From the cell containing the given text, extract its center point as [x, y] coordinate. 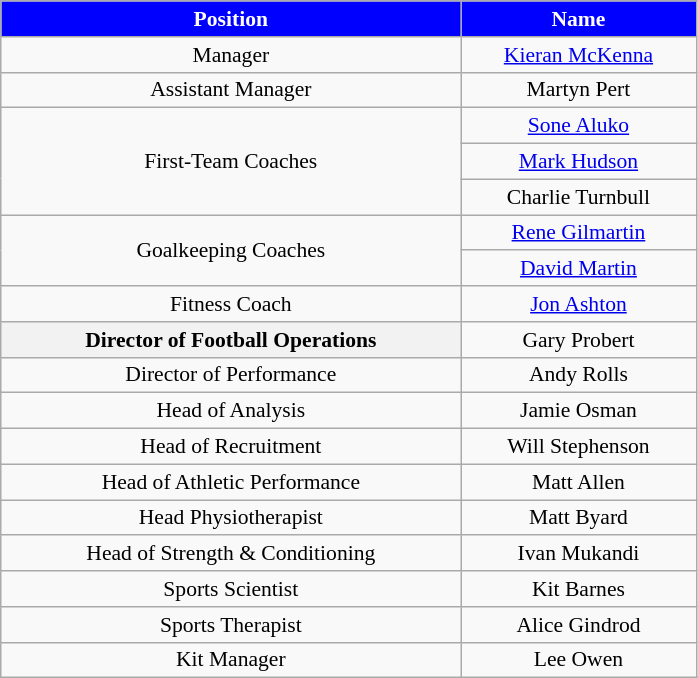
Mark Hudson [578, 162]
Matt Allen [578, 482]
Goalkeeping Coaches [231, 250]
Alice Gindrod [578, 625]
Head of Analysis [231, 411]
Name [578, 19]
Director of Performance [231, 375]
Lee Owen [578, 660]
Position [231, 19]
Sports Therapist [231, 625]
Kieran McKenna [578, 55]
Charlie Turnbull [578, 197]
Ivan Mukandi [578, 554]
Head Physiotherapist [231, 518]
Head of Recruitment [231, 447]
Manager [231, 55]
Sone Aluko [578, 126]
Rene Gilmartin [578, 233]
Andy Rolls [578, 375]
Gary Probert [578, 340]
Martyn Pert [578, 90]
Kit Manager [231, 660]
Jamie Osman [578, 411]
Sports Scientist [231, 589]
Assistant Manager [231, 90]
Head of Strength & Conditioning [231, 554]
Jon Ashton [578, 304]
First-Team Coaches [231, 162]
Kit Barnes [578, 589]
David Martin [578, 269]
Will Stephenson [578, 447]
Fitness Coach [231, 304]
Director of Football Operations [231, 340]
Matt Byard [578, 518]
Head of Athletic Performance [231, 482]
